Identify which cell holds the provided text, then report its [X, Y] central coordinate. 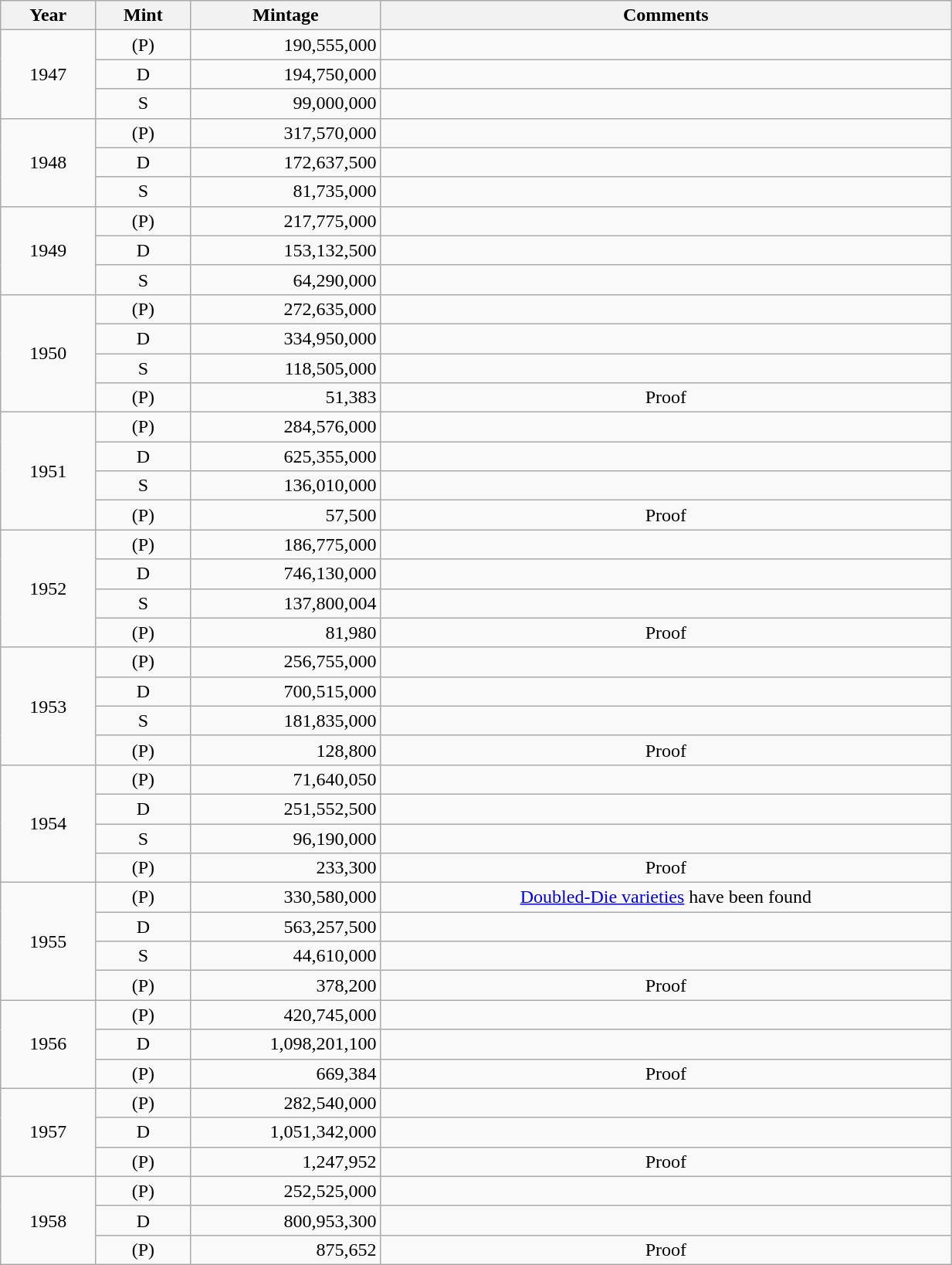
128,800 [286, 750]
64,290,000 [286, 280]
800,953,300 [286, 1220]
186,775,000 [286, 544]
51,383 [286, 398]
71,640,050 [286, 779]
334,950,000 [286, 338]
1952 [48, 588]
Year [48, 15]
194,750,000 [286, 74]
217,775,000 [286, 221]
1956 [48, 1044]
Comments [666, 15]
1958 [48, 1220]
669,384 [286, 1073]
81,980 [286, 632]
284,576,000 [286, 427]
1,247,952 [286, 1162]
420,745,000 [286, 1015]
190,555,000 [286, 45]
Mint [144, 15]
1954 [48, 823]
1955 [48, 941]
44,610,000 [286, 956]
251,552,500 [286, 809]
625,355,000 [286, 456]
Doubled-Die varieties have been found [666, 897]
1,051,342,000 [286, 1132]
1,098,201,100 [286, 1044]
563,257,500 [286, 927]
96,190,000 [286, 838]
136,010,000 [286, 486]
317,570,000 [286, 133]
1949 [48, 250]
99,000,000 [286, 103]
272,635,000 [286, 309]
1953 [48, 706]
875,652 [286, 1250]
330,580,000 [286, 897]
153,132,500 [286, 250]
118,505,000 [286, 368]
1947 [48, 74]
378,200 [286, 985]
1950 [48, 353]
81,735,000 [286, 192]
1951 [48, 471]
57,500 [286, 515]
181,835,000 [286, 721]
172,637,500 [286, 162]
700,515,000 [286, 691]
746,130,000 [286, 574]
282,540,000 [286, 1103]
1957 [48, 1132]
1948 [48, 162]
256,755,000 [286, 662]
252,525,000 [286, 1191]
Mintage [286, 15]
137,800,004 [286, 603]
233,300 [286, 868]
